Scan for the cell matching the given text and deliver its (X, Y) coordinate at center. 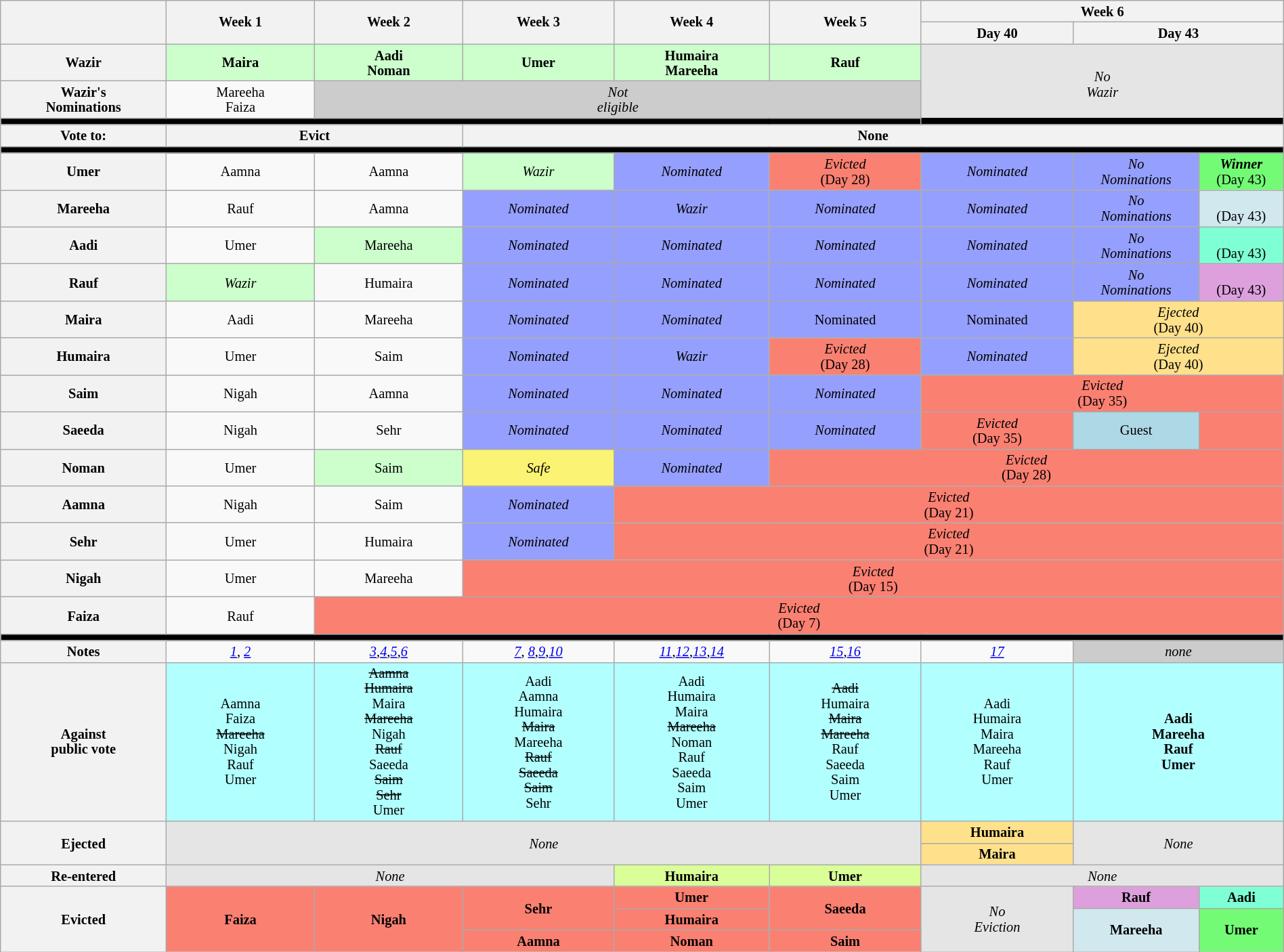
Week 4 (692, 22)
AadiHumairaMairaMareehaNomanRaufSaeedaSaimUmer (692, 742)
AadiHumairaMairaMareehaRaufSaeedaSaimUmer (845, 742)
AadiNoman (389, 62)
15,16 (845, 651)
Safe (538, 467)
NoEviction (997, 919)
Evict (315, 135)
NoWazir (1103, 84)
Week 5 (845, 22)
HumairaMareeha (692, 62)
Week 2 (389, 22)
AamnaFaizaMareehaNigahRaufUmer (241, 742)
Wazir'sNominations (84, 99)
Winner(Day 43) (1241, 171)
Vote to: (84, 135)
MareehaFaiza (241, 99)
Week 6 (1103, 11)
Evicted (84, 919)
1, 2 (241, 651)
Evicted(Day 15) (873, 578)
Day 40 (997, 33)
AadiAamnaHumairaMairaMareehaRaufSaeedaSaimSehr (538, 742)
Re-entered (84, 875)
Notes (84, 651)
Week 1 (241, 22)
AadiHumairaMairaMareehaRaufUmer (997, 742)
11,12,13,14 (692, 651)
3,4,5,6 (389, 651)
none (1178, 651)
7, 8,9,10 (538, 651)
AadiMareehaRaufUmer (1178, 742)
Againstpublic vote (84, 742)
Ejected (84, 842)
Guest (1136, 431)
17 (997, 651)
Evicted(Day 7) (799, 615)
Week 3 (538, 22)
AamnaHumairaMairaMareehaNigahRaufSaeedaSaimSehrUmer (389, 742)
Noteligible (618, 99)
Day 43 (1178, 33)
